Determine the (x, y) coordinate at the center of the cell enclosing the given text.  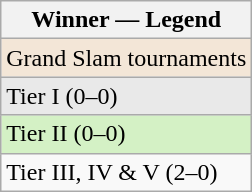
Winner — Legend (126, 20)
Grand Slam tournaments (126, 58)
Tier III, IV & V (2–0) (126, 172)
Tier II (0–0) (126, 134)
Tier I (0–0) (126, 96)
